Return the [X, Y] coordinate for the center point of the cell that contains the specified text.  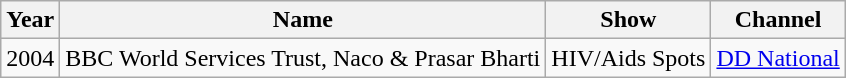
HIV/Aids Spots [628, 58]
Name [303, 20]
2004 [30, 58]
Channel [778, 20]
Year [30, 20]
DD National [778, 58]
Show [628, 20]
BBC World Services Trust, Naco & Prasar Bharti [303, 58]
